Output the [X, Y] coordinate of the center of the cell containing the given text.  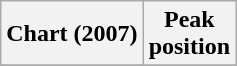
Peakposition [189, 34]
Chart (2007) [72, 34]
